Find where the given text appears and provide that cell's center as (x, y) coordinate. 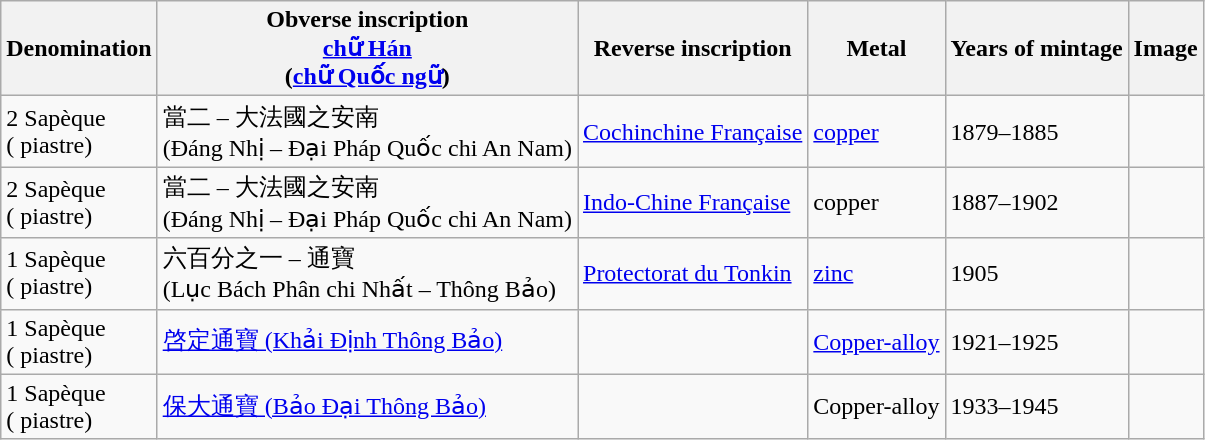
啓定通寶 (Khải Định Thông Bảo) (367, 342)
zinc (876, 274)
1879–1885 (1036, 132)
Reverse inscription (693, 48)
Indo-Chine Française (693, 202)
1905 (1036, 274)
Image (1166, 48)
Obverse inscriptionchữ Hán(chữ Quốc ngữ) (367, 48)
保大通寶 (Bảo Đại Thông Bảo) (367, 406)
Years of mintage (1036, 48)
1921–1925 (1036, 342)
Metal (876, 48)
1933–1945 (1036, 406)
1887–1902 (1036, 202)
Cochinchine Française (693, 132)
Protectorat du Tonkin (693, 274)
六百分之一 – 通寶(Lục Bách Phân chi Nhất – Thông Bảo) (367, 274)
Denomination (79, 48)
